Output the (X, Y) coordinate of the center of the cell containing the given text.  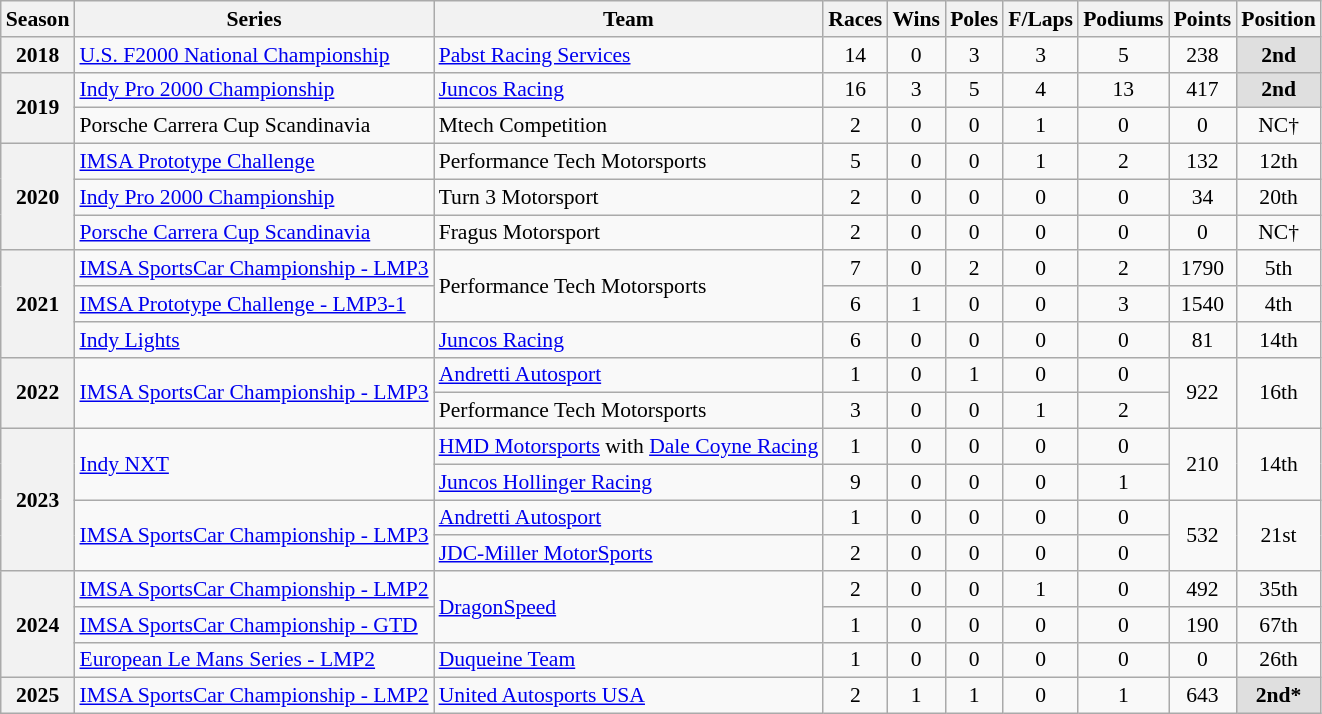
HMD Motorsports with Dale Coyne Racing (629, 447)
16th (1278, 392)
35th (1278, 589)
DragonSpeed (629, 606)
34 (1203, 197)
Points (1203, 19)
2021 (38, 304)
2019 (38, 108)
26th (1278, 660)
12th (1278, 162)
238 (1203, 55)
Pabst Racing Services (629, 55)
13 (1124, 90)
Team (629, 19)
4th (1278, 304)
Mtech Competition (629, 126)
IMSA Prototype Challenge - LMP3-1 (254, 304)
2022 (38, 392)
2nd* (1278, 696)
Position (1278, 19)
Duqueine Team (629, 660)
F/Laps (1040, 19)
922 (1203, 392)
20th (1278, 197)
Wins (916, 19)
132 (1203, 162)
Season (38, 19)
IMSA Prototype Challenge (254, 162)
4 (1040, 90)
5th (1278, 269)
2025 (38, 696)
Turn 3 Motorsport (629, 197)
Fragus Motorsport (629, 233)
2023 (38, 500)
Juncos Hollinger Racing (629, 482)
Indy NXT (254, 464)
7 (855, 269)
2024 (38, 624)
492 (1203, 589)
21st (1278, 536)
IMSA SportsCar Championship - GTD (254, 625)
643 (1203, 696)
Series (254, 19)
Poles (974, 19)
9 (855, 482)
532 (1203, 536)
81 (1203, 340)
190 (1203, 625)
67th (1278, 625)
United Autosports USA (629, 696)
Races (855, 19)
16 (855, 90)
2018 (38, 55)
U.S. F2000 National Championship (254, 55)
1540 (1203, 304)
210 (1203, 464)
417 (1203, 90)
JDC-Miller MotorSports (629, 554)
Indy Lights (254, 340)
Podiums (1124, 19)
14 (855, 55)
1790 (1203, 269)
2020 (38, 198)
European Le Mans Series - LMP2 (254, 660)
